Detect which cell encompasses the target text, then output its (x, y) center coordinate. 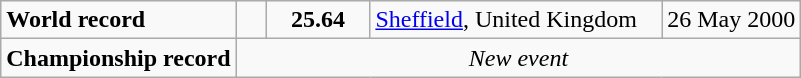
Sheffield, United Kingdom (516, 20)
New event (518, 58)
26 May 2000 (732, 20)
World record (118, 20)
Championship record (118, 58)
25.64 (318, 20)
